Locate the cell with the specified text and output its (x, y) center coordinate. 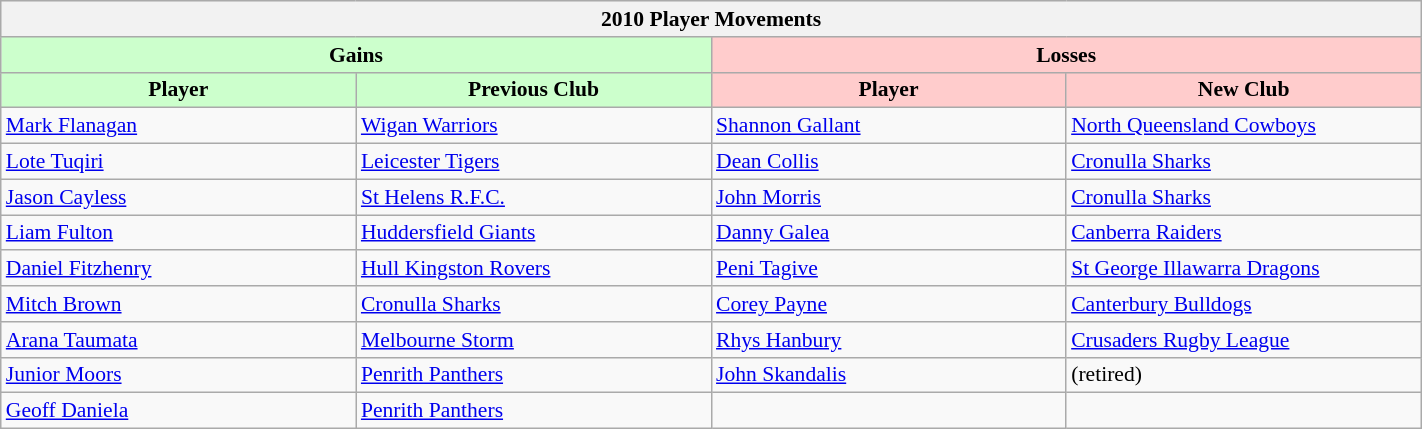
Corey Payne (888, 304)
Rhys Hanbury (888, 340)
St Helens R.F.C. (534, 197)
John Morris (888, 197)
John Skandalis (888, 375)
2010 Player Movements (711, 19)
Geoff Daniela (178, 411)
Shannon Gallant (888, 126)
Arana Taumata (178, 340)
Danny Galea (888, 233)
Previous Club (534, 90)
North Queensland Cowboys (1244, 126)
St George Illawarra Dragons (1244, 269)
Leicester Tigers (534, 162)
Huddersfield Giants (534, 233)
Junior Moors (178, 375)
Canterbury Bulldogs (1244, 304)
Lote Tuqiri (178, 162)
Melbourne Storm (534, 340)
Canberra Raiders (1244, 233)
Mark Flanagan (178, 126)
Hull Kingston Rovers (534, 269)
Losses (1066, 55)
Peni Tagive (888, 269)
Daniel Fitzhenry (178, 269)
Gains (356, 55)
Liam Fulton (178, 233)
Crusaders Rugby League (1244, 340)
Dean Collis (888, 162)
(retired) (1244, 375)
New Club (1244, 90)
Wigan Warriors (534, 126)
Jason Cayless (178, 197)
Mitch Brown (178, 304)
